Pinpoint the cell where the given text exists, returning its [x, y] midpoint coordinate. 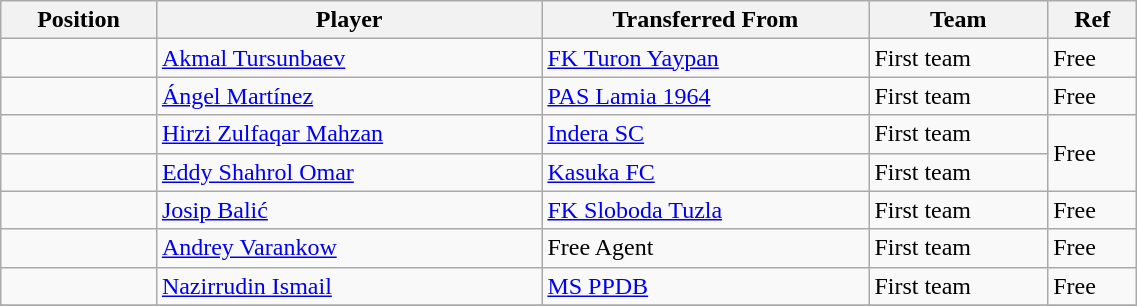
Team [958, 20]
FK Sloboda Tuzla [706, 210]
Josip Balić [349, 210]
Eddy Shahrol Omar [349, 172]
Indera SC [706, 134]
PAS Lamia 1964 [706, 96]
Kasuka FC [706, 172]
Position [79, 20]
Hirzi Zulfaqar Mahzan [349, 134]
Ángel Martínez [349, 96]
Player [349, 20]
Ref [1092, 20]
FK Turon Yaypan [706, 58]
Nazirrudin Ismail [349, 286]
Free Agent [706, 248]
MS PPDB [706, 286]
Andrey Varankow [349, 248]
Akmal Tursunbaev [349, 58]
Transferred From [706, 20]
